For the text-containing cell, return its midpoint in [X, Y] coordinate format. 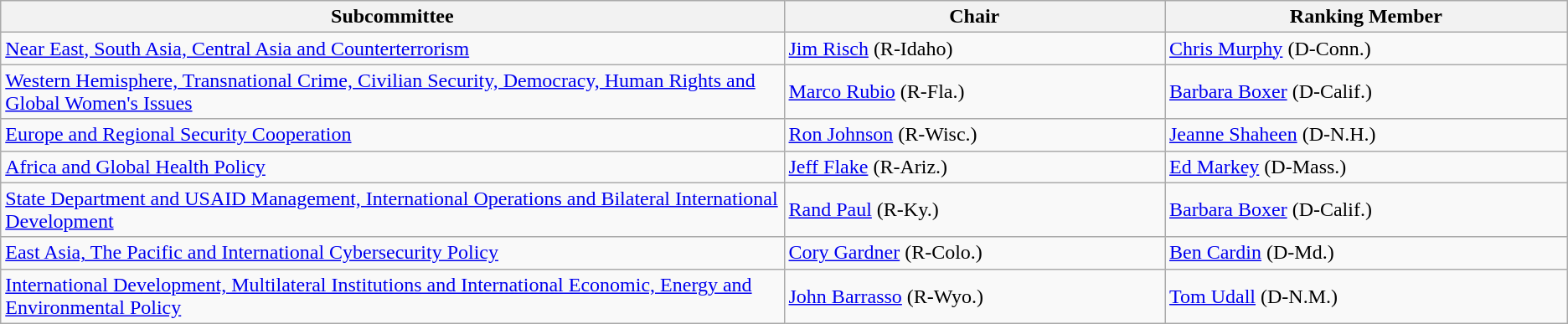
Marco Rubio (R-Fla.) [974, 92]
Europe and Regional Security Cooperation [392, 135]
Ron Johnson (R-Wisc.) [974, 135]
East Asia, The Pacific and International Cybersecurity Policy [392, 253]
Tom Udall (D-N.M.) [1365, 296]
Western Hemisphere, Transnational Crime, Civilian Security, Democracy, Human Rights and Global Women's Issues [392, 92]
Chris Murphy (D-Conn.) [1365, 49]
Ed Markey (D-Mass.) [1365, 167]
Jim Risch (R-Idaho) [974, 49]
International Development, Multilateral Institutions and International Economic, Energy and Environmental Policy [392, 296]
Ranking Member [1365, 17]
John Barrasso (R-Wyo.) [974, 296]
Cory Gardner (R-Colo.) [974, 253]
Jeanne Shaheen (D-N.H.) [1365, 135]
State Department and USAID Management, International Operations and Bilateral International Development [392, 209]
Subcommittee [392, 17]
Chair [974, 17]
Rand Paul (R-Ky.) [974, 209]
Near East, South Asia, Central Asia and Counterterrorism [392, 49]
Ben Cardin (D-Md.) [1365, 253]
Jeff Flake (R-Ariz.) [974, 167]
Africa and Global Health Policy [392, 167]
